Search for the cell housing the specified text and yield its (x, y) center coordinate. 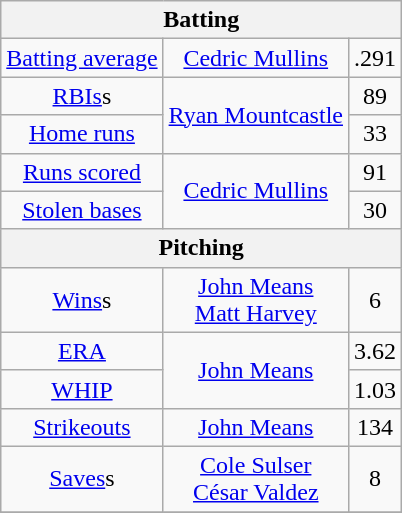
1.03 (374, 389)
Batting (202, 20)
3.62 (374, 351)
Ryan Mountcastle (256, 115)
33 (374, 134)
30 (374, 210)
6 (374, 300)
Home runs (82, 134)
Pitching (202, 248)
Cole SulserCésar Valdez (256, 478)
Batting average (82, 58)
Stolen bases (82, 210)
Strikeouts (82, 427)
Runs scored (82, 172)
Winss (82, 300)
RBIss (82, 96)
WHIP (82, 389)
89 (374, 96)
134 (374, 427)
91 (374, 172)
ERA (82, 351)
John MeansMatt Harvey (256, 300)
Savess (82, 478)
.291 (374, 58)
8 (374, 478)
